From the cell containing the given text, extract its center point as (x, y) coordinate. 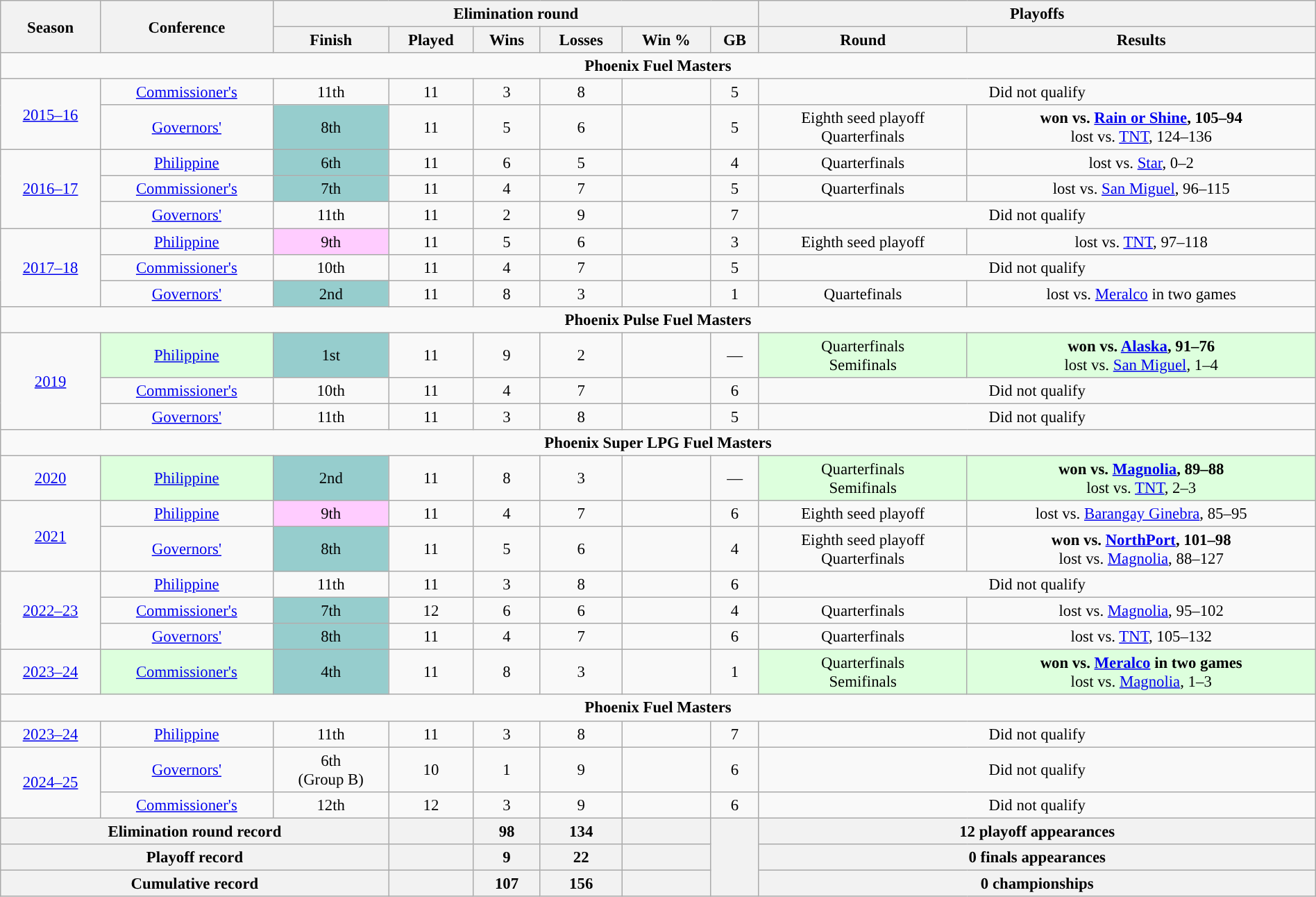
22 (581, 857)
2024–25 (51, 782)
lost vs. San Miguel, 96–115 (1141, 190)
0 finals appearances (1037, 857)
won vs. NorthPort, 101–98 lost vs. Magnolia, 88–127 (1141, 550)
2020 (51, 478)
10 (431, 769)
134 (581, 831)
lost vs. Meralco in two games (1141, 294)
won vs. Meralco in two games lost vs. Magnolia, 1–3 (1141, 672)
Phoenix Super LPG Fuel Masters (658, 443)
Playoff record (194, 857)
0 championships (1037, 883)
1st (330, 355)
lost vs. Barangay Ginebra, 85–95 (1141, 514)
Wins (507, 40)
won vs. Magnolia, 89–88 lost vs. TNT, 2–3 (1141, 478)
Finish (330, 40)
98 (507, 831)
Win % (666, 40)
Elimination round record (194, 831)
Results (1141, 40)
won vs. Rain or Shine, 105–94 lost vs. TNT, 124–136 (1141, 128)
2016–17 (51, 189)
lost vs. Magnolia, 95–102 (1141, 611)
Season (51, 26)
won vs. Alaska, 91–76 lost vs. San Miguel, 1–4 (1141, 355)
2017–18 (51, 268)
Quartefinals (863, 294)
2019 (51, 381)
lost vs. TNT, 97–118 (1141, 242)
2015–16 (51, 115)
4th (330, 672)
Round (863, 40)
2022–23 (51, 611)
156 (581, 883)
2021 (51, 536)
lost vs. TNT, 105–132 (1141, 637)
GB (734, 40)
Conference (186, 26)
Elimination round (516, 14)
6th (Group B) (330, 769)
Played (431, 40)
12th (330, 805)
12 playoff appearances (1037, 831)
107 (507, 883)
6th (330, 163)
lost vs. Star, 0–2 (1141, 163)
Cumulative record (194, 883)
Losses (581, 40)
Phoenix Pulse Fuel Masters (658, 319)
Playoffs (1037, 14)
